Pinpoint the cell where the given text exists, returning its [X, Y] midpoint coordinate. 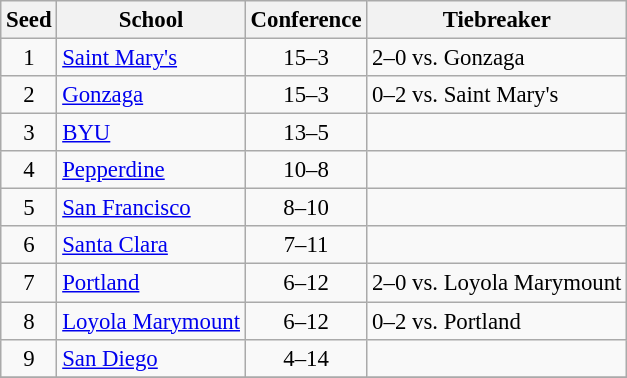
8 [29, 321]
Santa Clara [151, 245]
7 [29, 283]
5 [29, 208]
Conference [306, 20]
Seed [29, 20]
0–2 vs. Saint Mary's [497, 95]
BYU [151, 133]
2–0 vs. Loyola Marymount [497, 283]
2 [29, 95]
San Francisco [151, 208]
3 [29, 133]
School [151, 20]
10–8 [306, 170]
Portland [151, 283]
8–10 [306, 208]
4 [29, 170]
Tiebreaker [497, 20]
1 [29, 58]
0–2 vs. Portland [497, 321]
Pepperdine [151, 170]
San Diego [151, 358]
4–14 [306, 358]
Loyola Marymount [151, 321]
2–0 vs. Gonzaga [497, 58]
7–11 [306, 245]
13–5 [306, 133]
9 [29, 358]
Saint Mary's [151, 58]
6 [29, 245]
Gonzaga [151, 95]
